Find where the given text appears and provide that cell's center as [x, y] coordinate. 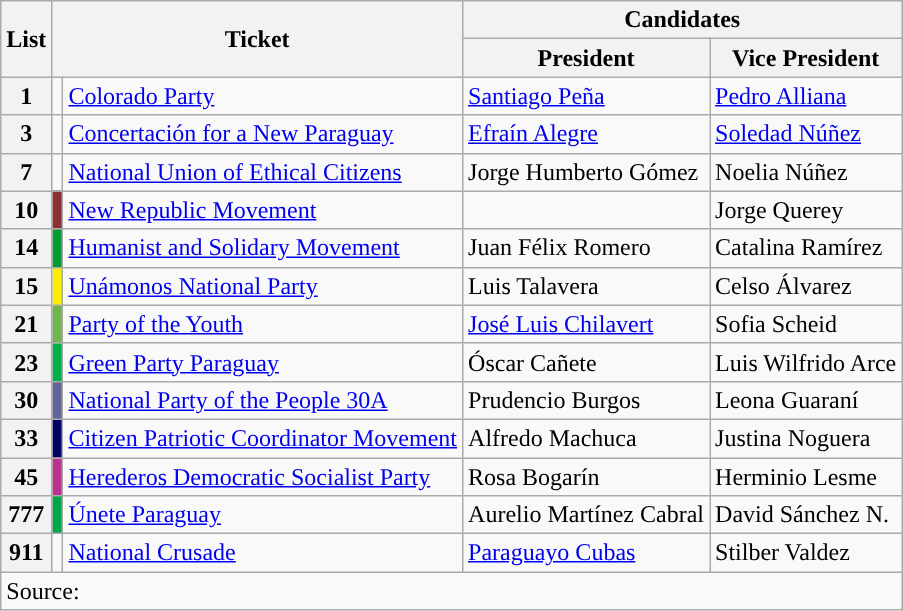
14 [26, 248]
Stilber Valdez [806, 553]
Ticket [258, 39]
Catalina Ramírez [806, 248]
1 [26, 96]
Pedro Alliana [806, 96]
New Republic Movement [263, 210]
30 [26, 400]
Humanist and Solidary Movement [263, 248]
Únete Paraguay [263, 515]
10 [26, 210]
President [586, 58]
Party of the Youth [263, 324]
7 [26, 172]
Leona Guaraní [806, 400]
Herederos Democratic Socialist Party [263, 477]
23 [26, 362]
Vice President [806, 58]
Jorge Querey [806, 210]
National Union of Ethical Citizens [263, 172]
Juan Félix Romero [586, 248]
National Party of the People 30A [263, 400]
David Sánchez N. [806, 515]
Source: [452, 591]
Citizen Patriotic Coordinator Movement [263, 438]
33 [26, 438]
Santiago Peña [586, 96]
Jorge Humberto Gómez [586, 172]
Sofia Scheid [806, 324]
Concertación for a New Paraguay [263, 134]
José Luis Chilavert [586, 324]
Efraín Alegre [586, 134]
Soledad Núñez [806, 134]
45 [26, 477]
Herminio Lesme [806, 477]
Óscar Cañete [586, 362]
Colorado Party [263, 96]
Unámonos National Party [263, 286]
777 [26, 515]
Rosa Bogarín [586, 477]
911 [26, 553]
Candidates [682, 20]
List [26, 39]
3 [26, 134]
Justina Noguera [806, 438]
15 [26, 286]
Aurelio Martínez Cabral [586, 515]
Luis Wilfrido Arce [806, 362]
Celso Álvarez [806, 286]
Luis Talavera [586, 286]
National Crusade [263, 553]
21 [26, 324]
Paraguayo Cubas [586, 553]
Prudencio Burgos [586, 400]
Noelia Núñez [806, 172]
Green Party Paraguay [263, 362]
Alfredo Machuca [586, 438]
